Find where the given text appears and provide that cell's center as [X, Y] coordinate. 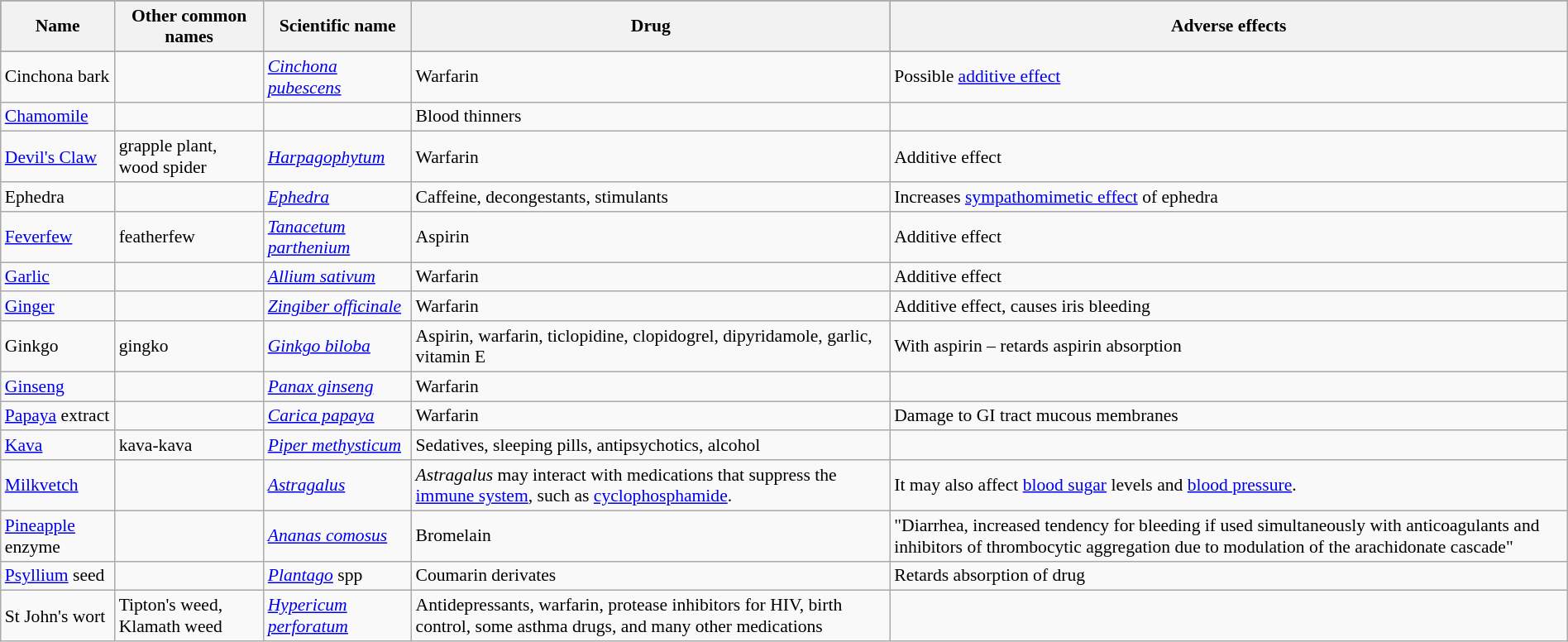
Bromelain [652, 536]
Antidepressants, warfarin, protease inhibitors for HIV, birth control, some asthma drugs, and many other medications [652, 616]
Feverfew [58, 237]
featherfew [189, 237]
Allium sativum [337, 277]
grapple plant, wood spider [189, 157]
It may also affect blood sugar levels and blood pressure. [1229, 485]
Astragalus [337, 485]
Harpagophytum [337, 157]
Plantago spp [337, 576]
Additive effect, causes iris bleeding [1229, 307]
kava-kava [189, 446]
Devil's Claw [58, 157]
Pineapple enzyme [58, 536]
Chamomile [58, 117]
Other common names [189, 26]
Piper methysticum [337, 446]
Ginger [58, 307]
Coumarin derivates [652, 576]
Astragalus may interact with medications that suppress the immune system, such as cyclophosphamide. [652, 485]
Ginkgo biloba [337, 346]
Adverse effects [1229, 26]
Ananas comosus [337, 536]
Damage to GI tract mucous membranes [1229, 416]
Increases sympathomimetic effect of ephedra [1229, 197]
Papaya extract [58, 416]
Sedatives, sleeping pills, antipsychotics, alcohol [652, 446]
Garlic [58, 277]
Psyllium seed [58, 576]
gingko [189, 346]
Kava [58, 446]
Cinchona bark [58, 76]
Milkvetch [58, 485]
Drug [652, 26]
St John's wort [58, 616]
Cinchona pubescens [337, 76]
Zingiber officinale [337, 307]
Panax ginseng [337, 386]
Name [58, 26]
Ginseng [58, 386]
Carica papaya [337, 416]
Ginkgo [58, 346]
Possible additive effect [1229, 76]
Caffeine, decongestants, stimulants [652, 197]
Aspirin [652, 237]
Tanacetum parthenium [337, 237]
With aspirin – retards aspirin absorption [1229, 346]
Aspirin, warfarin, ticlopidine, clopidogrel, dipyridamole, garlic, vitamin E [652, 346]
Blood thinners [652, 117]
Retards absorption of drug [1229, 576]
Tipton's weed, Klamath weed [189, 616]
Hypericum perforatum [337, 616]
Scientific name [337, 26]
